Return [X, Y] of the center of cell containing provided text 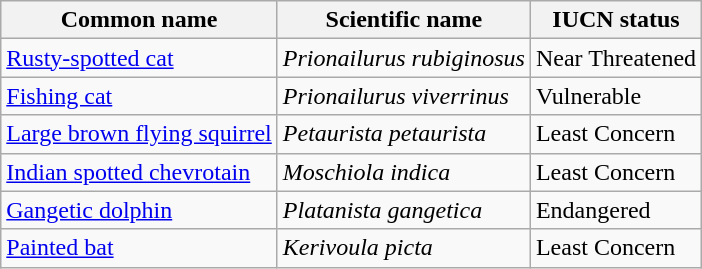
Prionailurus viverrinus [404, 96]
Rusty-spotted cat [140, 58]
Indian spotted chevrotain [140, 172]
Petaurista petaurista [404, 134]
IUCN status [616, 20]
Platanista gangetica [404, 210]
Large brown flying squirrel [140, 134]
Kerivoula picta [404, 248]
Painted bat [140, 248]
Prionailurus rubiginosus [404, 58]
Fishing cat [140, 96]
Scientific name [404, 20]
Moschiola indica [404, 172]
Gangetic dolphin [140, 210]
Endangered [616, 210]
Common name [140, 20]
Vulnerable [616, 96]
Near Threatened [616, 58]
